Find where the given text appears and provide that cell's center as [X, Y] coordinate. 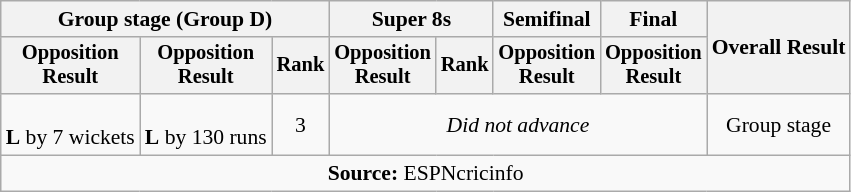
L by 7 wickets [70, 124]
Group stage (Group D) [166, 19]
Did not advance [518, 124]
Group stage [779, 124]
Super 8s [411, 19]
L by 130 runs [206, 124]
3 [301, 124]
Final [654, 19]
Semifinal [546, 19]
Overall Result [779, 48]
Source: ESPNcricinfo [426, 174]
